For the text-containing cell, return its midpoint in (x, y) coordinate format. 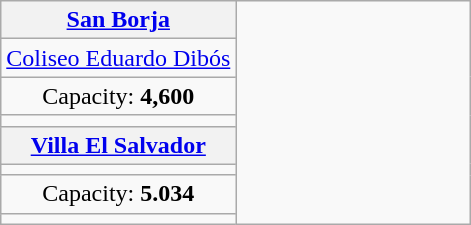
San Borja (118, 20)
Capacity: 4,600 (118, 96)
Villa El Salvador (118, 145)
Capacity: 5.034 (118, 194)
Coliseo Eduardo Dibós (118, 58)
